Provide the [X, Y] coordinate of the cell's center where the given text is located.  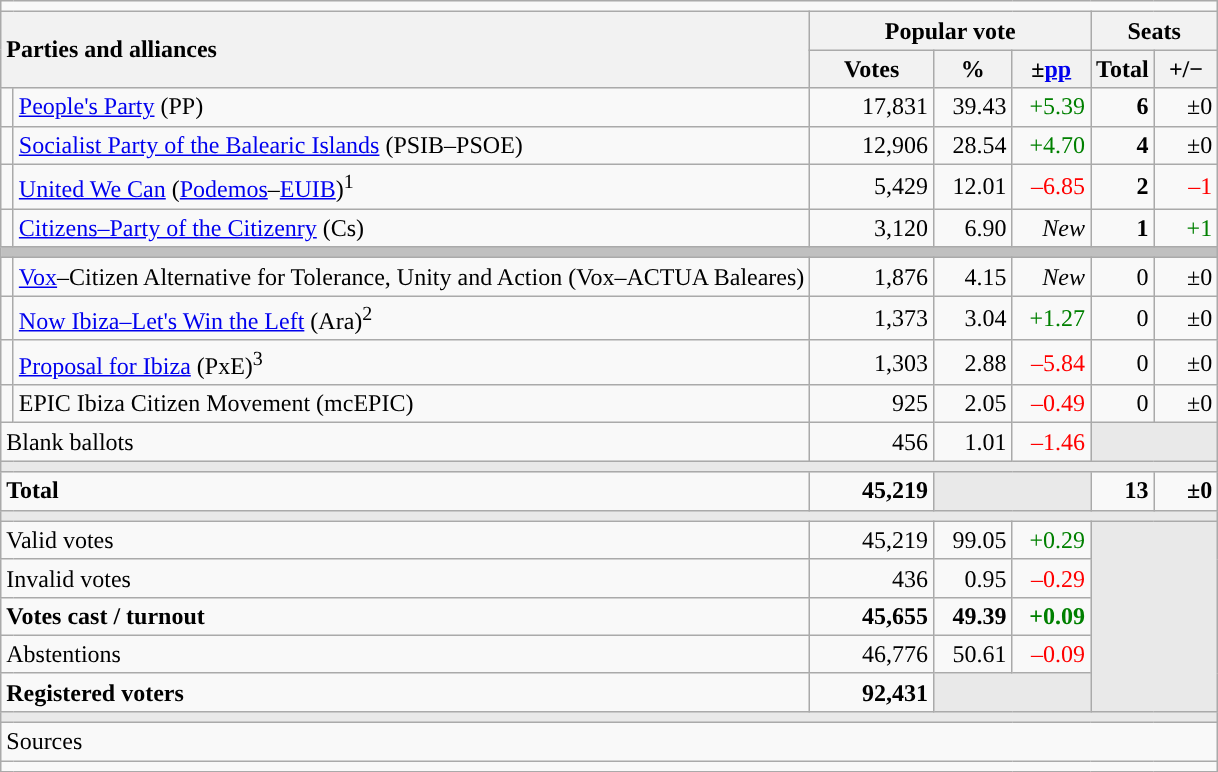
925 [872, 404]
17,831 [872, 107]
0.95 [972, 578]
Popular vote [950, 31]
436 [872, 578]
39.43 [972, 107]
49.39 [972, 616]
1 [1123, 228]
3,120 [872, 228]
+1 [1186, 228]
+0.09 [1052, 616]
United We Can (Podemos–EUIB)1 [412, 186]
+5.39 [1052, 107]
Registered voters [406, 692]
2 [1123, 186]
Abstentions [406, 654]
Vox–Citizen Alternative for Tolerance, Unity and Action (Vox–ACTUA Baleares) [412, 277]
±pp [1052, 69]
EPIC Ibiza Citizen Movement (mcEPIC) [412, 404]
–0.49 [1052, 404]
13 [1123, 491]
6.90 [972, 228]
4.15 [972, 277]
–5.84 [1052, 362]
Valid votes [406, 540]
99.05 [972, 540]
50.61 [972, 654]
–1.46 [1052, 442]
12.01 [972, 186]
% [972, 69]
+4.70 [1052, 145]
Now Ibiza–Let's Win the Left (Ara)2 [412, 318]
12,906 [872, 145]
2.88 [972, 362]
28.54 [972, 145]
–0.29 [1052, 578]
3.04 [972, 318]
46,776 [872, 654]
45,655 [872, 616]
456 [872, 442]
1,876 [872, 277]
Votes [872, 69]
–1 [1186, 186]
1.01 [972, 442]
+/− [1186, 69]
5,429 [872, 186]
Invalid votes [406, 578]
Seats [1154, 31]
2.05 [972, 404]
4 [1123, 145]
+0.29 [1052, 540]
Blank ballots [406, 442]
1,303 [872, 362]
–6.85 [1052, 186]
Votes cast / turnout [406, 616]
92,431 [872, 692]
Socialist Party of the Balearic Islands (PSIB–PSOE) [412, 145]
Citizens–Party of the Citizenry (Cs) [412, 228]
+1.27 [1052, 318]
–0.09 [1052, 654]
Parties and alliances [406, 50]
Proposal for Ibiza (PxE)3 [412, 362]
People's Party (PP) [412, 107]
6 [1123, 107]
Sources [610, 742]
1,373 [872, 318]
